Determine the [x, y] coordinate at the center of the cell enclosing the given text.  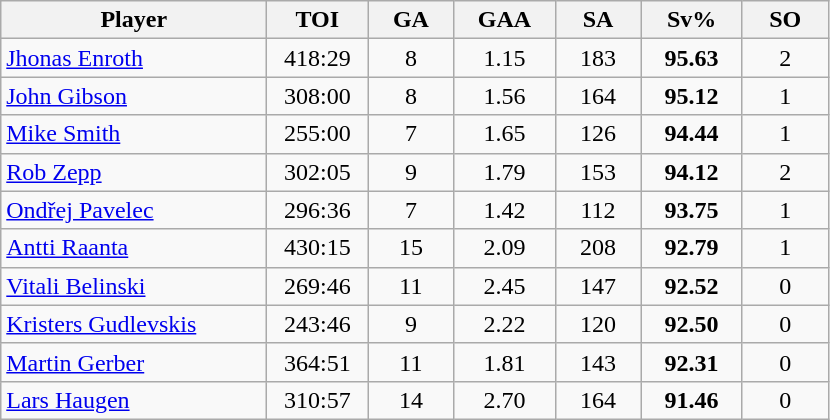
243:46 [318, 324]
Kristers Gudlevskis [134, 324]
15 [411, 248]
93.75 [692, 210]
Ondřej Pavelec [134, 210]
269:46 [318, 286]
308:00 [318, 96]
1.56 [504, 96]
2.22 [504, 324]
14 [411, 400]
92.79 [692, 248]
94.12 [692, 172]
92.31 [692, 362]
126 [598, 134]
Sv% [692, 20]
91.46 [692, 400]
120 [598, 324]
153 [598, 172]
Antti Raanta [134, 248]
147 [598, 286]
208 [598, 248]
GAA [504, 20]
Rob Zepp [134, 172]
1.65 [504, 134]
112 [598, 210]
1.81 [504, 362]
364:51 [318, 362]
255:00 [318, 134]
John Gibson [134, 96]
2.70 [504, 400]
GA [411, 20]
Lars Haugen [134, 400]
1.79 [504, 172]
94.44 [692, 134]
2.45 [504, 286]
SA [598, 20]
430:15 [318, 248]
183 [598, 58]
1.42 [504, 210]
302:05 [318, 172]
TOI [318, 20]
296:36 [318, 210]
SO [785, 20]
Vitali Belinski [134, 286]
418:29 [318, 58]
Mike Smith [134, 134]
92.52 [692, 286]
1.15 [504, 58]
310:57 [318, 400]
Player [134, 20]
143 [598, 362]
Martin Gerber [134, 362]
2.09 [504, 248]
Jhonas Enroth [134, 58]
92.50 [692, 324]
95.12 [692, 96]
95.63 [692, 58]
